Extract the [X, Y] coordinate from the center of the cell holding the provided text.  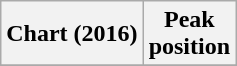
Peakposition [189, 34]
Chart (2016) [72, 34]
